Extract the [X, Y] coordinate from the center of the cell holding the provided text.  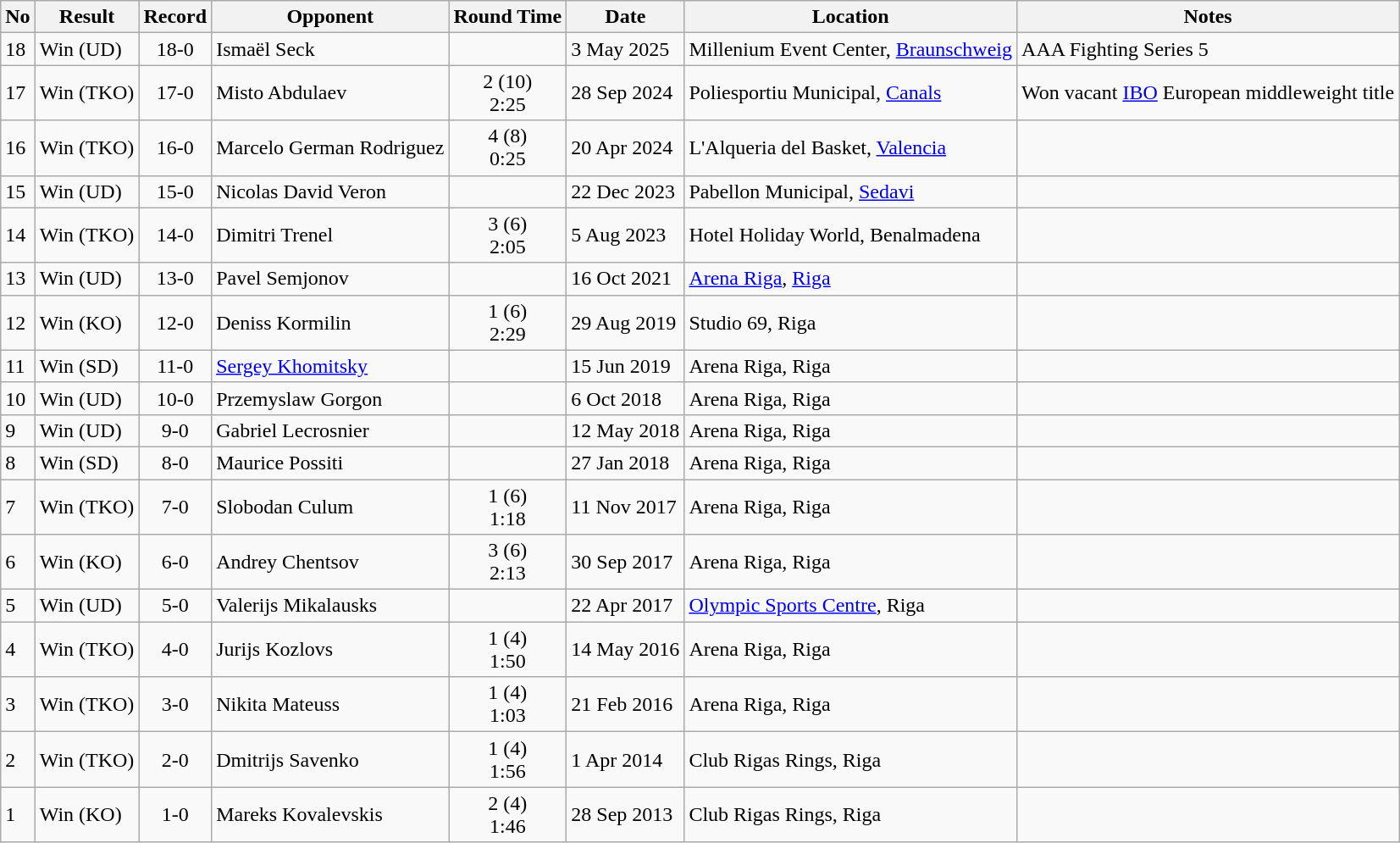
Notes [1208, 17]
Gabriel Lecrosnier [330, 430]
1 [18, 815]
Slobodan Culum [330, 507]
7-0 [175, 507]
3 (6)2:05 [508, 236]
4 (8)0:25 [508, 147]
17-0 [175, 93]
6-0 [175, 563]
Hotel Holiday World, Benalmadena [850, 236]
16 Oct 2021 [625, 279]
14 [18, 236]
21 Feb 2016 [625, 705]
Pabellon Municipal, Sedavi [850, 191]
16 [18, 147]
15 [18, 191]
1 (4)1:56 [508, 759]
13-0 [175, 279]
4-0 [175, 649]
1 (6)1:18 [508, 507]
28 Sep 2013 [625, 815]
Andrey Chentsov [330, 563]
Result [86, 17]
14-0 [175, 236]
5 [18, 606]
Date [625, 17]
10 [18, 398]
Przemyslaw Gorgon [330, 398]
Dmitrijs Savenko [330, 759]
Won vacant IBO European middleweight title [1208, 93]
Millenium Event Center, Braunschweig [850, 49]
16-0 [175, 147]
13 [18, 279]
12 May 2018 [625, 430]
Poliesportiu Municipal, Canals [850, 93]
No [18, 17]
28 Sep 2024 [625, 93]
1 (6)2:29 [508, 322]
Valerijs Mikalausks [330, 606]
3 May 2025 [625, 49]
5 Aug 2023 [625, 236]
Nikita Mateuss [330, 705]
Nicolas David Veron [330, 191]
L'Alqueria del Basket, Valencia [850, 147]
Dimitri Trenel [330, 236]
10-0 [175, 398]
Misto Abdulaev [330, 93]
20 Apr 2024 [625, 147]
Jurijs Kozlovs [330, 649]
Studio 69, Riga [850, 322]
18-0 [175, 49]
4 [18, 649]
17 [18, 93]
15-0 [175, 191]
Pavel Semjonov [330, 279]
6 Oct 2018 [625, 398]
15 Jun 2019 [625, 366]
2 (4)1:46 [508, 815]
Round Time [508, 17]
Ismaël Seck [330, 49]
3-0 [175, 705]
11 Nov 2017 [625, 507]
8 [18, 463]
Olympic Sports Centre, Riga [850, 606]
9 [18, 430]
8-0 [175, 463]
1 (4)1:03 [508, 705]
11-0 [175, 366]
Mareks Kovalevskis [330, 815]
Location [850, 17]
3 (6)2:13 [508, 563]
6 [18, 563]
1 Apr 2014 [625, 759]
3 [18, 705]
AAA Fighting Series 5 [1208, 49]
11 [18, 366]
2 [18, 759]
22 Apr 2017 [625, 606]
22 Dec 2023 [625, 191]
7 [18, 507]
12 [18, 322]
29 Aug 2019 [625, 322]
12-0 [175, 322]
2 (10)2:25 [508, 93]
Sergey Khomitsky [330, 366]
Opponent [330, 17]
Maurice Possiti [330, 463]
9-0 [175, 430]
14 May 2016 [625, 649]
2-0 [175, 759]
Marcelo German Rodriguez [330, 147]
18 [18, 49]
27 Jan 2018 [625, 463]
Deniss Kormilin [330, 322]
1 (4)1:50 [508, 649]
5-0 [175, 606]
30 Sep 2017 [625, 563]
1-0 [175, 815]
Record [175, 17]
